Output the [x, y] coordinate of the center of the cell containing the given text.  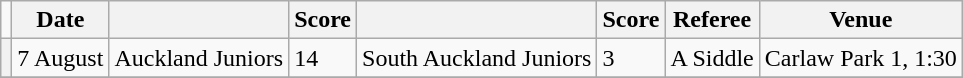
Carlaw Park 1, 1:30 [860, 58]
Venue [860, 20]
Auckland Juniors [199, 58]
7 August [60, 58]
South Auckland Juniors [477, 58]
3 [631, 58]
A Siddle [712, 58]
Referee [712, 20]
14 [323, 58]
Date [60, 20]
